Return the [x, y] coordinate for the center point of the cell that contains the specified text.  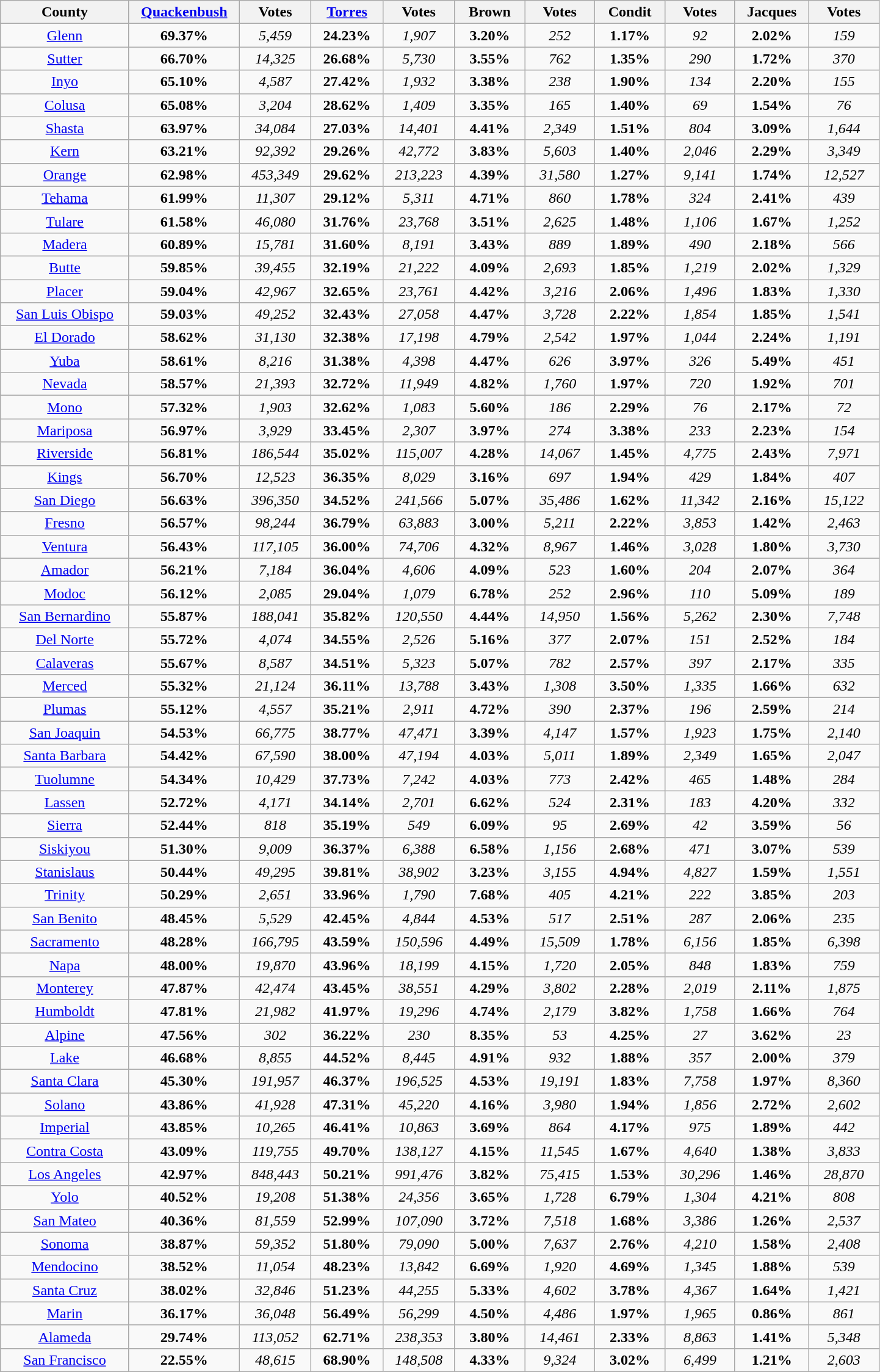
407 [843, 477]
Kern [65, 151]
3.80% [489, 1337]
1,330 [843, 291]
1,191 [843, 338]
Sacramento [65, 942]
Inyo [65, 82]
36.00% [347, 546]
43.85% [184, 1128]
1.90% [630, 82]
40.36% [184, 1221]
35.82% [347, 616]
46.37% [347, 1081]
196 [699, 710]
Sonoma [65, 1244]
230 [419, 1035]
184 [843, 639]
51.80% [347, 1244]
1,308 [560, 686]
4,147 [560, 733]
762 [560, 59]
2.00% [771, 1058]
3.59% [771, 826]
4.72% [489, 710]
48.00% [184, 965]
397 [699, 662]
4.50% [489, 1313]
1.60% [630, 570]
471 [699, 849]
54.42% [184, 756]
203 [843, 895]
San Luis Obispo [65, 314]
Plumas [65, 710]
4,171 [275, 802]
1,644 [843, 128]
23,768 [419, 221]
1,252 [843, 221]
Trinity [65, 895]
34.52% [347, 500]
166,795 [275, 942]
186 [560, 407]
69 [699, 105]
8,863 [699, 1337]
Ventura [65, 546]
1,758 [699, 1011]
1.17% [630, 35]
31,580 [560, 175]
1,720 [560, 965]
150,596 [419, 942]
59,352 [275, 1244]
1,304 [699, 1197]
4.74% [489, 1011]
6,156 [699, 942]
3,730 [843, 546]
0.86% [771, 1313]
7,748 [843, 616]
42,967 [275, 291]
21,982 [275, 1011]
2,047 [843, 756]
53 [560, 1035]
1.92% [771, 384]
332 [843, 802]
4,367 [699, 1290]
28,870 [843, 1174]
848,443 [275, 1174]
21,393 [275, 384]
290 [699, 59]
7,184 [275, 570]
11,307 [275, 198]
Colusa [65, 105]
51.23% [347, 1290]
95 [560, 826]
62.98% [184, 175]
4.49% [489, 942]
15,781 [275, 244]
3.16% [489, 477]
7,971 [843, 454]
Tulare [65, 221]
48,615 [275, 1360]
49,295 [275, 872]
5.49% [771, 361]
1.45% [630, 454]
23,761 [419, 291]
56.63% [184, 500]
117,105 [275, 546]
2,701 [419, 802]
18,199 [419, 965]
5.33% [489, 1290]
3.00% [489, 523]
6.79% [630, 1197]
1.62% [630, 500]
5,459 [275, 35]
1.38% [771, 1151]
4,606 [419, 570]
1,907 [419, 35]
98,244 [275, 523]
4.69% [630, 1267]
1.65% [771, 756]
2,085 [275, 593]
1,903 [275, 407]
183 [699, 802]
3.72% [489, 1221]
San Francisco [65, 1360]
Quackenbush [184, 12]
52.99% [347, 1221]
33.45% [347, 430]
32.62% [347, 407]
Yuba [65, 361]
429 [699, 477]
49,252 [275, 314]
364 [843, 570]
8,587 [275, 662]
San Diego [65, 500]
Orange [65, 175]
San Benito [65, 918]
Fresno [65, 523]
214 [843, 710]
2,307 [419, 430]
56.21% [184, 570]
1,920 [560, 1267]
2.24% [771, 338]
50.44% [184, 872]
32,846 [275, 1290]
55.87% [184, 616]
8,967 [560, 546]
2,140 [843, 733]
697 [560, 477]
4,640 [699, 1151]
47.56% [184, 1035]
165 [560, 105]
3,349 [843, 151]
5.09% [771, 593]
1.80% [771, 546]
52.72% [184, 802]
2.05% [630, 965]
46.41% [347, 1128]
44.52% [347, 1058]
5,603 [560, 151]
5,211 [560, 523]
4.71% [489, 198]
30,296 [699, 1174]
63.97% [184, 128]
32.19% [347, 267]
28.62% [347, 105]
107,090 [419, 1221]
54.53% [184, 733]
6,388 [419, 849]
42 [699, 826]
Del Norte [65, 639]
Sutter [65, 59]
8.35% [489, 1035]
55.12% [184, 710]
92,392 [275, 151]
1,728 [560, 1197]
27,058 [419, 314]
32.72% [347, 384]
14,950 [560, 616]
1,854 [699, 314]
19,191 [560, 1081]
9,324 [560, 1360]
3.39% [489, 733]
2.42% [630, 779]
7,637 [560, 1244]
36.79% [347, 523]
14,325 [275, 59]
186,544 [275, 454]
2.20% [771, 82]
3.55% [489, 59]
453,349 [275, 175]
56.57% [184, 523]
4,827 [699, 872]
Napa [65, 965]
40.52% [184, 1197]
848 [699, 965]
4,587 [275, 82]
1.58% [771, 1244]
1,409 [419, 105]
3,028 [699, 546]
808 [843, 1197]
49.70% [347, 1151]
4.28% [489, 454]
Santa Cruz [65, 1290]
975 [699, 1128]
61.58% [184, 221]
Merced [65, 686]
38,902 [419, 872]
115,007 [419, 454]
42.45% [347, 918]
6.62% [489, 802]
36,048 [275, 1313]
238,353 [419, 1337]
48.23% [347, 1267]
21,124 [275, 686]
81,559 [275, 1221]
43.96% [347, 965]
6.78% [489, 593]
2.30% [771, 616]
43.45% [347, 988]
56.49% [347, 1313]
138,127 [419, 1151]
2.57% [630, 662]
5,011 [560, 756]
Torres [347, 12]
33.96% [347, 895]
14,067 [560, 454]
8,855 [275, 1058]
377 [560, 639]
Mendocino [65, 1267]
35,486 [560, 500]
17,198 [419, 338]
15,122 [843, 500]
1,345 [699, 1267]
66,775 [275, 733]
3.62% [771, 1035]
390 [560, 710]
31.60% [347, 244]
Los Angeles [65, 1174]
818 [275, 826]
Marin [65, 1313]
1,551 [843, 872]
5.00% [489, 1244]
3.69% [489, 1128]
Imperial [65, 1128]
65.10% [184, 82]
Calaveras [65, 662]
San Joaquin [65, 733]
55.32% [184, 686]
5,262 [699, 616]
442 [843, 1128]
379 [843, 1058]
32.38% [347, 338]
3,204 [275, 105]
56.97% [184, 430]
3.85% [771, 895]
1,083 [419, 407]
4.33% [489, 1360]
3.65% [489, 1197]
284 [843, 779]
51.30% [184, 849]
56.70% [184, 477]
235 [843, 918]
42.97% [184, 1174]
67,590 [275, 756]
2,693 [560, 267]
Butte [65, 267]
56 [843, 826]
79,090 [419, 1244]
60.89% [184, 244]
1,329 [843, 267]
Stanislaus [65, 872]
1,760 [560, 384]
5.60% [489, 407]
63.21% [184, 151]
Contra Costa [65, 1151]
Solano [65, 1105]
222 [699, 895]
19,870 [275, 965]
42,474 [275, 988]
5.16% [489, 639]
1.41% [771, 1337]
19,296 [419, 1011]
35.21% [347, 710]
San Mateo [65, 1221]
7.68% [489, 895]
110 [699, 593]
5,311 [419, 198]
10,863 [419, 1128]
1,875 [843, 988]
39.81% [347, 872]
2.11% [771, 988]
55.67% [184, 662]
59.85% [184, 267]
36.37% [347, 849]
County [65, 12]
46,080 [275, 221]
864 [560, 1128]
56.81% [184, 454]
1.27% [630, 175]
1.84% [771, 477]
56.43% [184, 546]
2,408 [843, 1244]
4,602 [560, 1290]
524 [560, 802]
6,398 [843, 942]
24,356 [419, 1197]
233 [699, 430]
38,551 [419, 988]
Brown [489, 12]
1,496 [699, 291]
2,911 [419, 710]
58.57% [184, 384]
1.64% [771, 1290]
Modoc [65, 593]
31.76% [347, 221]
1,923 [699, 733]
34,084 [275, 128]
1.51% [630, 128]
1,932 [419, 82]
6,499 [699, 1360]
Lassen [65, 802]
47.31% [347, 1105]
4.39% [489, 175]
1,541 [843, 314]
189 [843, 593]
1,156 [560, 849]
63,883 [419, 523]
2.18% [771, 244]
517 [560, 918]
2,463 [843, 523]
Lake [65, 1058]
1.75% [771, 733]
10,429 [275, 779]
2.43% [771, 454]
113,052 [275, 1337]
75,415 [560, 1174]
287 [699, 918]
62.71% [347, 1337]
29.12% [347, 198]
4.16% [489, 1105]
Shasta [65, 128]
Humboldt [65, 1011]
56.12% [184, 593]
1,106 [699, 221]
38.52% [184, 1267]
3.20% [489, 35]
1,335 [699, 686]
Mariposa [65, 430]
24.23% [347, 35]
2.28% [630, 988]
11,054 [275, 1267]
42,772 [419, 151]
3.07% [771, 849]
Condit [630, 12]
39,455 [275, 267]
Siskiyou [65, 849]
Tuolumne [65, 779]
29.04% [347, 593]
El Dorado [65, 338]
52.44% [184, 826]
3,802 [560, 988]
2,603 [843, 1360]
701 [843, 384]
45.30% [184, 1081]
Kings [65, 477]
29.26% [347, 151]
21,222 [419, 267]
155 [843, 82]
4.82% [489, 384]
8,360 [843, 1081]
490 [699, 244]
45,220 [419, 1105]
2.96% [630, 593]
3.09% [771, 128]
47.81% [184, 1011]
465 [699, 779]
11,949 [419, 384]
3.23% [489, 872]
11,342 [699, 500]
1.35% [630, 59]
32.43% [347, 314]
36.04% [347, 570]
324 [699, 198]
2.76% [630, 1244]
2.51% [630, 918]
1,790 [419, 895]
7,758 [699, 1081]
764 [843, 1011]
36.22% [347, 1035]
9,009 [275, 849]
4.17% [630, 1128]
41.97% [347, 1011]
8,216 [275, 361]
5,730 [419, 59]
2.52% [771, 639]
68.90% [347, 1360]
2.72% [771, 1105]
148,508 [419, 1360]
8,445 [419, 1058]
66.70% [184, 59]
7,518 [560, 1221]
5,348 [843, 1337]
47.87% [184, 988]
32.65% [347, 291]
38.02% [184, 1290]
San Bernardino [65, 616]
861 [843, 1313]
Amador [65, 570]
134 [699, 82]
3.83% [489, 151]
191,957 [275, 1081]
549 [419, 826]
405 [560, 895]
4,775 [699, 454]
27.42% [347, 82]
626 [560, 361]
1.56% [630, 616]
Tehama [65, 198]
5,323 [419, 662]
3,853 [699, 523]
1.21% [771, 1360]
4.32% [489, 546]
2.16% [771, 500]
14,401 [419, 128]
2.69% [630, 826]
51.38% [347, 1197]
632 [843, 686]
38.87% [184, 1244]
2,651 [275, 895]
3.51% [489, 221]
36.17% [184, 1313]
451 [843, 361]
991,476 [419, 1174]
38.00% [347, 756]
3,216 [560, 291]
13,788 [419, 686]
439 [843, 198]
4.94% [630, 872]
1.54% [771, 105]
4.29% [489, 988]
396,350 [275, 500]
6.09% [489, 826]
720 [699, 384]
43.09% [184, 1151]
1,421 [843, 1290]
204 [699, 570]
3.50% [630, 686]
11,545 [560, 1151]
Jacques [771, 12]
1.26% [771, 1221]
50.21% [347, 1174]
860 [560, 198]
29.62% [347, 175]
120,550 [419, 616]
Yolo [65, 1197]
357 [699, 1058]
27.03% [347, 128]
773 [560, 779]
326 [699, 361]
4,844 [419, 918]
3,728 [560, 314]
2.31% [630, 802]
48.45% [184, 918]
2.33% [630, 1337]
8,029 [419, 477]
72 [843, 407]
1.74% [771, 175]
31,130 [275, 338]
2,019 [699, 988]
213,223 [419, 175]
58.61% [184, 361]
Alpine [65, 1035]
57.32% [184, 407]
154 [843, 430]
2.41% [771, 198]
69.37% [184, 35]
1.57% [630, 733]
31.38% [347, 361]
65.08% [184, 105]
302 [275, 1035]
238 [560, 82]
13,842 [419, 1267]
Monterey [65, 988]
3.02% [630, 1360]
10,265 [275, 1128]
Mono [65, 407]
4,074 [275, 639]
Nevada [65, 384]
2.59% [771, 710]
4,486 [560, 1313]
5,529 [275, 918]
523 [560, 570]
12,523 [275, 477]
4,398 [419, 361]
61.99% [184, 198]
4,557 [275, 710]
119,755 [275, 1151]
3,980 [560, 1105]
932 [560, 1058]
2.68% [630, 849]
804 [699, 128]
1.68% [630, 1221]
1,965 [699, 1313]
47,194 [419, 756]
59.04% [184, 291]
159 [843, 35]
29.74% [184, 1337]
1,079 [419, 593]
Riverside [65, 454]
1,219 [699, 267]
36.35% [347, 477]
27 [699, 1035]
15,509 [560, 942]
335 [843, 662]
37.73% [347, 779]
14,461 [560, 1337]
241,566 [419, 500]
6.69% [489, 1267]
2,526 [419, 639]
9,141 [699, 175]
12,527 [843, 175]
92 [699, 35]
782 [560, 662]
56,299 [419, 1313]
19,208 [275, 1197]
35.19% [347, 826]
3.35% [489, 105]
Madera [65, 244]
4.42% [489, 291]
759 [843, 965]
2.23% [771, 430]
34.51% [347, 662]
4.25% [630, 1035]
38.77% [347, 733]
35.02% [347, 454]
6.58% [489, 849]
3.78% [630, 1290]
274 [560, 430]
4.79% [489, 338]
4,210 [699, 1244]
48.28% [184, 942]
2,537 [843, 1221]
43.86% [184, 1105]
4.20% [771, 802]
889 [560, 244]
Sierra [65, 826]
4.91% [489, 1058]
1.72% [771, 59]
1.53% [630, 1174]
Alameda [65, 1337]
41,928 [275, 1105]
7,242 [419, 779]
1.59% [771, 872]
188,041 [275, 616]
Santa Clara [65, 1081]
196,525 [419, 1081]
43.59% [347, 942]
2,625 [560, 221]
1,044 [699, 338]
Glenn [65, 35]
370 [843, 59]
3,155 [560, 872]
34.55% [347, 639]
59.03% [184, 314]
23 [843, 1035]
Santa Barbara [65, 756]
2,542 [560, 338]
2,046 [699, 151]
4.41% [489, 128]
3,929 [275, 430]
46.68% [184, 1058]
58.62% [184, 338]
3,386 [699, 1221]
50.29% [184, 895]
151 [699, 639]
74,706 [419, 546]
36.11% [347, 686]
8,191 [419, 244]
26.68% [347, 59]
55.72% [184, 639]
566 [843, 244]
2,179 [560, 1011]
Placer [65, 291]
3,833 [843, 1151]
1,856 [699, 1105]
4.44% [489, 616]
44,255 [419, 1290]
34.14% [347, 802]
2.37% [630, 710]
2,602 [843, 1105]
54.34% [184, 779]
47,471 [419, 733]
1.42% [771, 523]
22.55% [184, 1360]
